Extract the [X, Y] coordinate from the center of the cell holding the provided text.  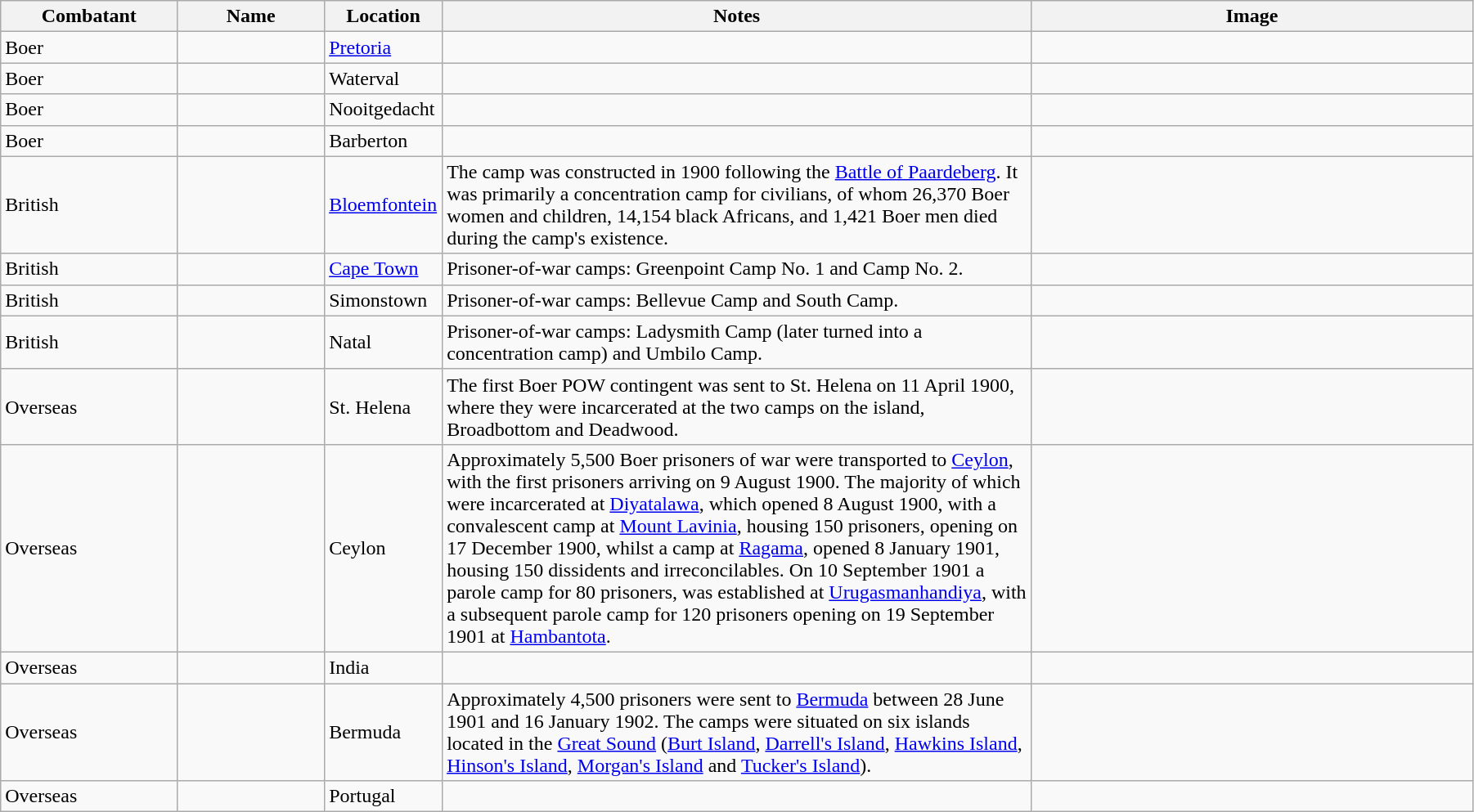
Nooitgedacht [384, 110]
Image [1252, 16]
Simonstown [384, 300]
Location [384, 16]
Portugal [384, 796]
Bermuda [384, 733]
Ceylon [384, 548]
Prisoner-of-war camps: Ladysmith Camp (later turned into a concentration camp) and Umbilo Camp. [737, 342]
Prisoner-of-war camps: Bellevue Camp and South Camp. [737, 300]
Waterval [384, 79]
India [384, 667]
Barberton [384, 141]
Notes [737, 16]
Bloemfontein [384, 204]
Pretoria [384, 47]
St. Helena [384, 406]
Natal [384, 342]
Name [251, 16]
Cape Town [384, 269]
Combatant [89, 16]
Prisoner-of-war camps: Greenpoint Camp No. 1 and Camp No. 2. [737, 269]
